Provide the (x, y) coordinate of the cell's center where the given text is located.  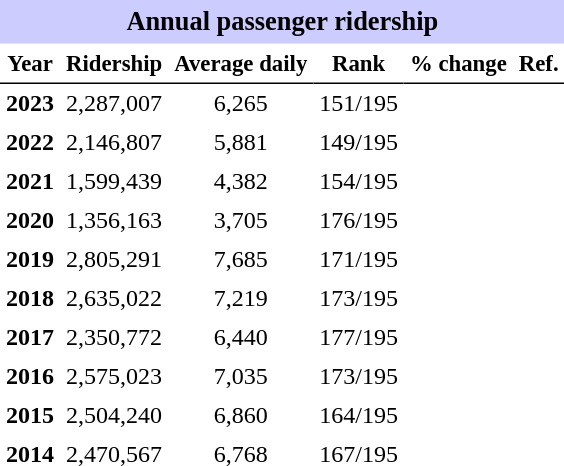
Average daily (240, 64)
2,350,772 (114, 338)
2,575,023 (114, 376)
2017 (30, 338)
Rank (358, 64)
177/195 (358, 338)
Ridership (114, 64)
6,265 (240, 104)
4,382 (240, 182)
7,219 (240, 298)
151/195 (358, 104)
2,635,022 (114, 298)
2022 (30, 142)
1,599,439 (114, 182)
2,287,007 (114, 104)
6,860 (240, 416)
2,504,240 (114, 416)
2023 (30, 104)
7,035 (240, 376)
% change (458, 64)
2016 (30, 376)
2020 (30, 220)
6,440 (240, 338)
2,146,807 (114, 142)
1,356,163 (114, 220)
171/195 (358, 260)
176/195 (358, 220)
Year (30, 64)
3,705 (240, 220)
2018 (30, 298)
7,685 (240, 260)
5,881 (240, 142)
2019 (30, 260)
2015 (30, 416)
2,805,291 (114, 260)
2021 (30, 182)
154/195 (358, 182)
164/195 (358, 416)
149/195 (358, 142)
